Locate the cell with the specified text and output its (x, y) center coordinate. 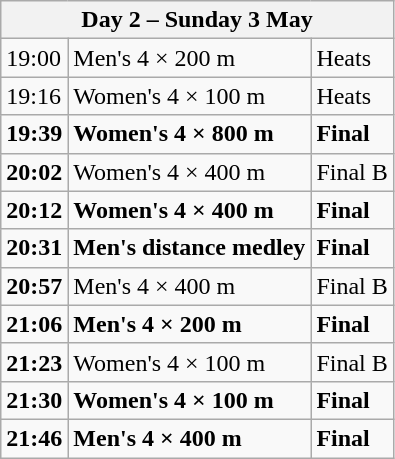
19:00 (34, 58)
21:30 (34, 400)
Men's distance medley (190, 248)
20:12 (34, 210)
Women's 4 × 800 m (190, 134)
21:06 (34, 324)
20:31 (34, 248)
21:46 (34, 438)
Day 2 – Sunday 3 May (198, 20)
21:23 (34, 362)
19:16 (34, 96)
20:57 (34, 286)
19:39 (34, 134)
20:02 (34, 172)
